For the text-containing cell, return its midpoint in (X, Y) coordinate format. 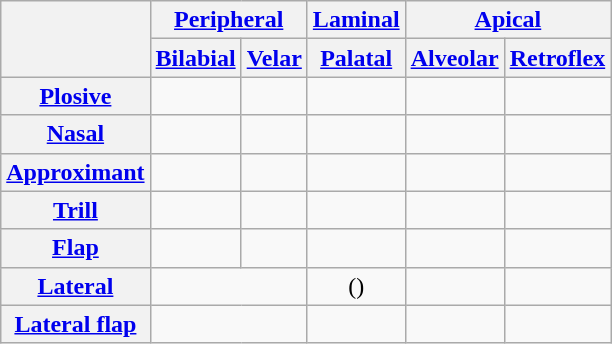
Flap (76, 248)
Trill (76, 210)
Alveolar (454, 58)
Bilabial (196, 58)
() (356, 286)
Laminal (356, 20)
Plosive (76, 96)
Peripheral (228, 20)
Lateral (76, 286)
Approximant (76, 172)
Nasal (76, 134)
Apical (508, 20)
Velar (274, 58)
Retroflex (558, 58)
Lateral flap (76, 324)
Palatal (356, 58)
